Return [X, Y] of the center of cell containing provided text 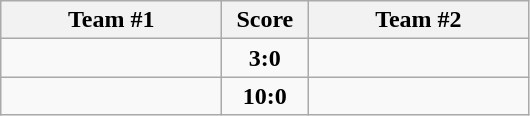
3:0 [265, 58]
Score [265, 20]
Team #1 [112, 20]
10:0 [265, 96]
Team #2 [418, 20]
